For the text-containing cell, return its midpoint in (X, Y) coordinate format. 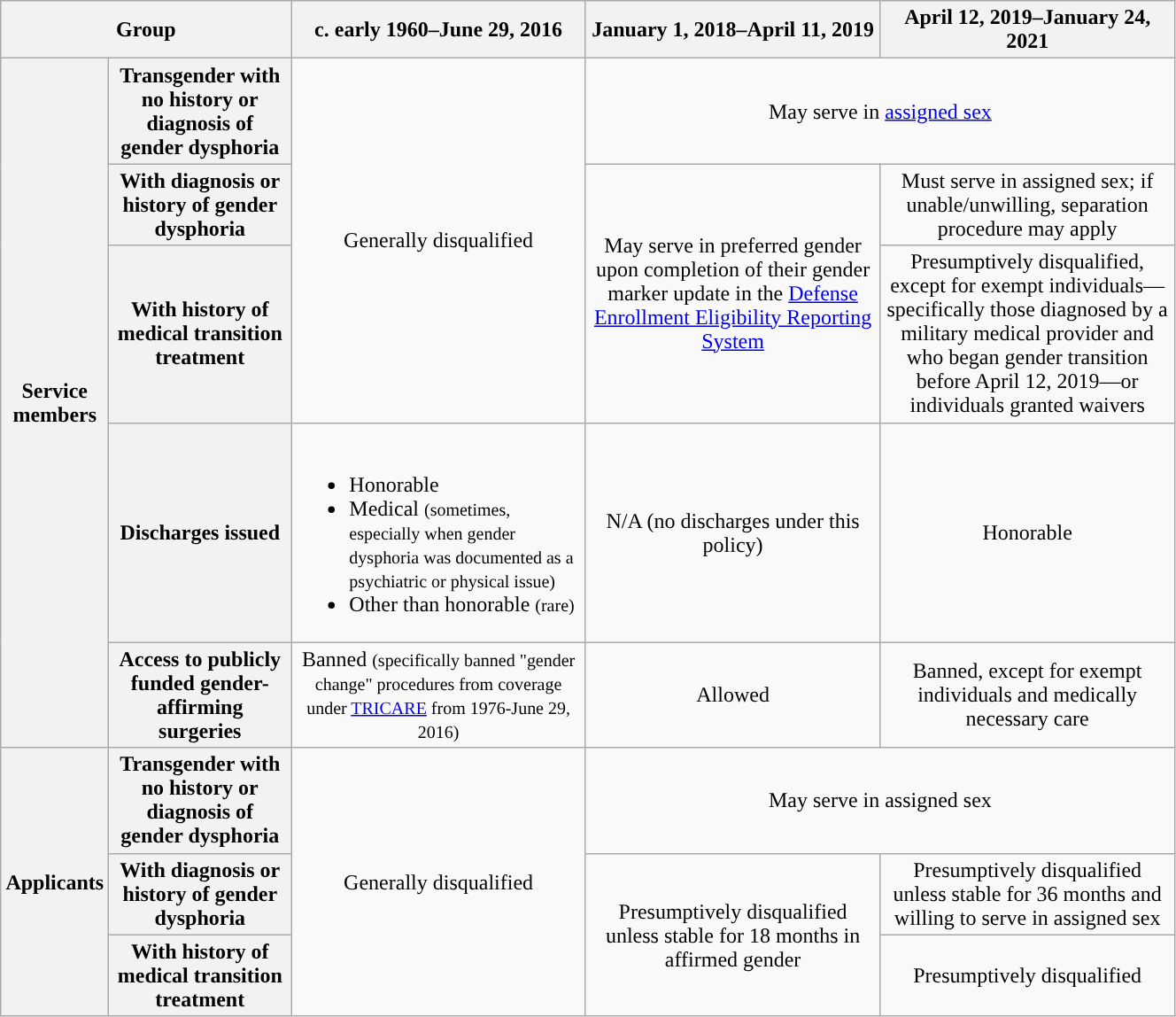
Discharges issued (200, 532)
Access to publicly funded gender-affirming surgeries (200, 695)
Presumptively disqualified (1027, 975)
Honorable (1027, 532)
N/A (no discharges under this policy) (733, 532)
Presumptively disqualified unless stable for 36 months and willing to serve in assigned sex (1027, 894)
Group (146, 30)
April 12, 2019–January 24, 2021 (1027, 30)
Service members (55, 403)
Must serve in assigned sex; if unable/unwilling, separation procedure may apply (1027, 205)
January 1, 2018–April 11, 2019 (733, 30)
c. early 1960–June 29, 2016 (439, 30)
Banned (specifically banned "gender change" procedures from coverage under TRICARE from 1976-June 29, 2016) (439, 695)
Allowed (733, 695)
Applicants (55, 882)
HonorableMedical (sometimes, especially when gender dysphoria was documented as a psychiatric or physical issue)Other than honorable (rare) (439, 532)
Banned, except for exempt individuals and medically necessary care (1027, 695)
Presumptively disqualified unless stable for 18 months in affirmed gender (733, 935)
May serve in preferred gender upon completion of their gender marker update in the Defense Enrollment Eligibility Reporting System (733, 293)
